Pinpoint the cell where the given text exists, returning its [X, Y] midpoint coordinate. 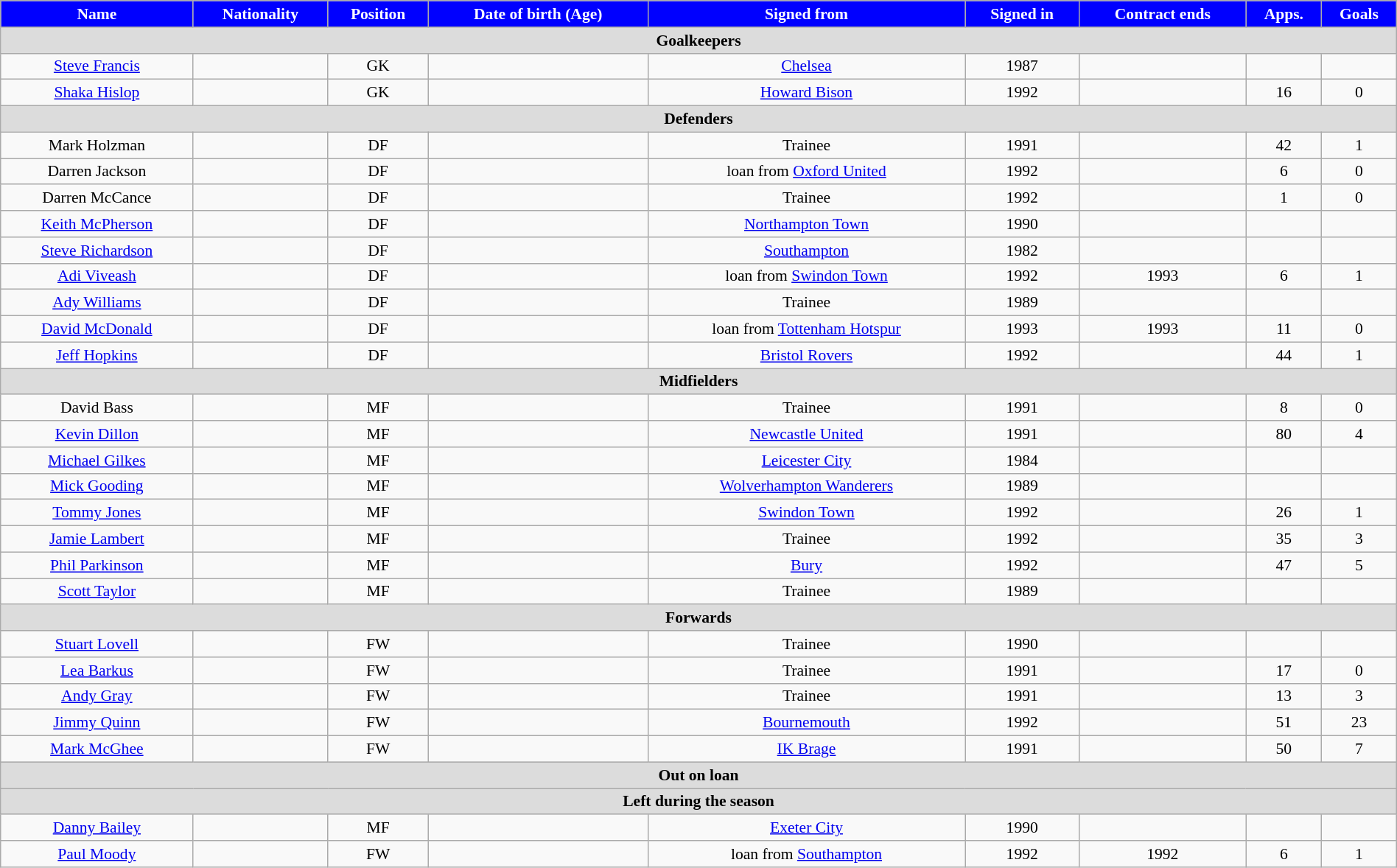
Position [378, 14]
Apps. [1284, 14]
Date of birth (Age) [538, 14]
loan from Oxford United [806, 172]
Signed in [1023, 14]
16 [1284, 93]
44 [1284, 355]
Wolverhampton Wanderers [806, 486]
Swindon Town [806, 513]
David Bass [97, 408]
Andy Gray [97, 696]
Paul Moody [97, 854]
47 [1284, 565]
26 [1284, 513]
Newcastle United [806, 434]
1987 [1023, 66]
Contract ends [1163, 14]
23 [1359, 723]
Steve Richardson [97, 251]
50 [1284, 749]
Scott Taylor [97, 592]
13 [1284, 696]
Bristol Rovers [806, 355]
loan from Swindon Town [806, 276]
Mark McGhee [97, 749]
Lea Barkus [97, 671]
Darren Jackson [97, 172]
Leicester City [806, 461]
Tommy Jones [97, 513]
Darren McCance [97, 198]
1984 [1023, 461]
Southampton [806, 251]
Stuart Lovell [97, 644]
Defenders [698, 119]
Name [97, 14]
Phil Parkinson [97, 565]
Mark Holzman [97, 145]
Howard Bison [806, 93]
Left during the season [698, 802]
Chelsea [806, 66]
Adi Viveash [97, 276]
Nationality [261, 14]
8 [1284, 408]
Bury [806, 565]
Jimmy Quinn [97, 723]
Kevin Dillon [97, 434]
IK Brage [806, 749]
Jeff Hopkins [97, 355]
5 [1359, 565]
17 [1284, 671]
Michael Gilkes [97, 461]
Keith McPherson [97, 224]
loan from Southampton [806, 854]
Northampton Town [806, 224]
David McDonald [97, 329]
11 [1284, 329]
1982 [1023, 251]
Forwards [698, 618]
Ady Williams [97, 303]
4 [1359, 434]
Signed from [806, 14]
Exeter City [806, 828]
Jamie Lambert [97, 539]
loan from Tottenham Hotspur [806, 329]
Bournemouth [806, 723]
Steve Francis [97, 66]
35 [1284, 539]
42 [1284, 145]
51 [1284, 723]
Goals [1359, 14]
Danny Bailey [97, 828]
Goalkeepers [698, 41]
Shaka Hislop [97, 93]
Out on loan [698, 775]
80 [1284, 434]
7 [1359, 749]
Mick Gooding [97, 486]
Midfielders [698, 382]
